Determine the (x, y) coordinate at the center of the cell enclosing the given text.  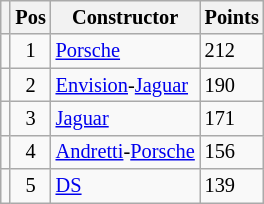
DS (126, 186)
171 (232, 118)
Jaguar (126, 118)
Points (232, 17)
3 (30, 118)
Constructor (126, 17)
1 (30, 51)
Pos (30, 17)
190 (232, 85)
4 (30, 152)
5 (30, 186)
212 (232, 51)
Envision-Jaguar (126, 85)
Andretti-Porsche (126, 152)
2 (30, 85)
139 (232, 186)
156 (232, 152)
Porsche (126, 51)
